Return [x, y] of the center of cell containing provided text 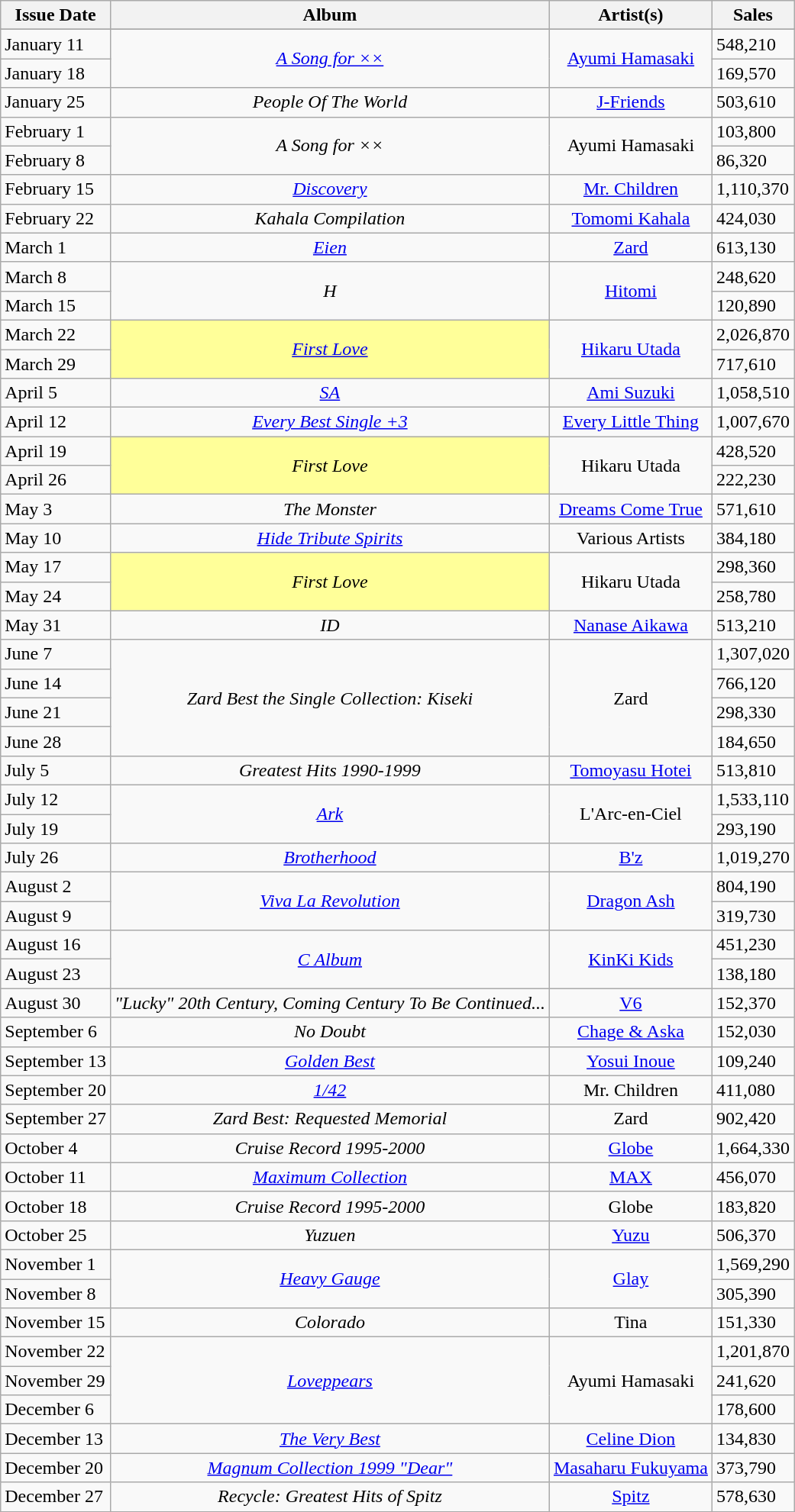
September 20 [56, 1090]
August 30 [56, 1003]
571,610 [753, 509]
The Monster [330, 509]
1,007,670 [753, 422]
MAX [631, 1177]
2,026,870 [753, 334]
305,390 [753, 1294]
766,120 [753, 683]
Greatest Hits 1990-1999 [330, 770]
March 15 [56, 305]
1,058,510 [753, 393]
Celine Dion [631, 1439]
June 21 [56, 712]
October 4 [56, 1148]
Golden Best [330, 1061]
Yosui Inoue [631, 1061]
451,230 [753, 945]
B'z [631, 858]
SA [330, 393]
184,650 [753, 741]
258,780 [753, 596]
Hitomi [631, 291]
September 13 [56, 1061]
November 1 [56, 1264]
Yuzuen [330, 1235]
June 28 [56, 741]
Zard Best the Single Collection: Kiseki [330, 698]
Every Little Thing [631, 422]
Eien [330, 247]
March 1 [56, 247]
152,030 [753, 1032]
Viva La Revolution [330, 901]
Dreams Come True [631, 509]
613,130 [753, 247]
January 18 [56, 73]
July 5 [56, 770]
Magnum Collection 1999 "Dear" [330, 1468]
1,019,270 [753, 858]
May 17 [56, 567]
February 15 [56, 189]
902,420 [753, 1119]
1,569,290 [753, 1264]
H [330, 291]
June 7 [56, 654]
V6 [631, 1003]
183,820 [753, 1206]
293,190 [753, 828]
October 25 [56, 1235]
298,330 [753, 712]
Ami Suzuki [631, 393]
Various Artists [631, 538]
178,600 [753, 1410]
1,533,110 [753, 799]
December 27 [56, 1497]
373,790 [753, 1468]
384,180 [753, 538]
152,370 [753, 1003]
C Album [330, 959]
319,730 [753, 916]
No Doubt [330, 1032]
Tomoyasu Hotei [631, 770]
Colorado [330, 1323]
Maximum Collection [330, 1177]
May 31 [56, 625]
July 26 [56, 858]
July 12 [56, 799]
Brotherhood [330, 858]
506,370 [753, 1235]
Chage & Aska [631, 1032]
134,830 [753, 1439]
Masaharu Fukuyama [631, 1468]
March 29 [56, 364]
Zard Best: Requested Memorial [330, 1119]
December 20 [56, 1468]
June 14 [56, 683]
August 9 [56, 916]
August 2 [56, 887]
103,800 [753, 131]
January 25 [56, 102]
August 23 [56, 974]
109,240 [753, 1061]
804,190 [753, 887]
Spitz [631, 1497]
J-Friends [631, 102]
February 1 [56, 131]
Every Best Single +3 [330, 422]
Dragon Ash [631, 901]
August 16 [56, 945]
241,620 [753, 1381]
Glay [631, 1278]
411,080 [753, 1090]
1,664,330 [753, 1148]
People Of The World [330, 102]
July 19 [56, 828]
Yuzu [631, 1235]
The Very Best [330, 1439]
April 19 [56, 451]
1,110,370 [753, 189]
428,520 [753, 451]
May 10 [56, 538]
Sales [753, 15]
Tina [631, 1323]
456,070 [753, 1177]
Discovery [330, 189]
April 12 [56, 422]
138,180 [753, 974]
Kahala Compilation [330, 218]
Hide Tribute Spirits [330, 538]
Recycle: Greatest Hits of Spitz [330, 1497]
717,610 [753, 364]
503,610 [753, 102]
February 8 [56, 160]
513,810 [753, 770]
Ark [330, 814]
Artist(s) [631, 15]
April 5 [56, 393]
Issue Date [56, 15]
ID [330, 625]
120,890 [753, 305]
October 18 [56, 1206]
548,210 [753, 44]
513,210 [753, 625]
November 29 [56, 1381]
424,030 [753, 218]
March 8 [56, 276]
222,230 [753, 480]
1/42 [330, 1090]
March 22 [56, 334]
May 3 [56, 509]
"Lucky" 20th Century, Coming Century To Be Continued... [330, 1003]
L'Arc-en-Ciel [631, 814]
Album [330, 15]
November 8 [56, 1294]
September 27 [56, 1119]
December 13 [56, 1439]
86,320 [753, 160]
1,307,020 [753, 654]
298,360 [753, 567]
November 22 [56, 1352]
Tomomi Kahala [631, 218]
578,630 [753, 1497]
Heavy Gauge [330, 1278]
KinKi Kids [631, 959]
December 6 [56, 1410]
November 15 [56, 1323]
169,570 [753, 73]
May 24 [56, 596]
151,330 [753, 1323]
October 11 [56, 1177]
April 26 [56, 480]
Loveppears [330, 1381]
September 6 [56, 1032]
248,620 [753, 276]
January 11 [56, 44]
February 22 [56, 218]
1,201,870 [753, 1352]
Nanase Aikawa [631, 625]
